Locate the cell with the specified text and output its (x, y) center coordinate. 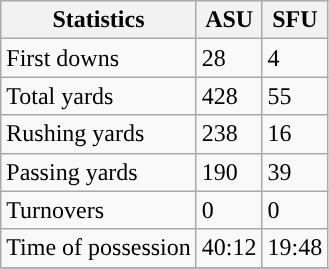
First downs (99, 58)
428 (229, 96)
238 (229, 134)
Total yards (99, 96)
39 (295, 172)
Turnovers (99, 210)
SFU (295, 20)
Rushing yards (99, 134)
Statistics (99, 20)
190 (229, 172)
19:48 (295, 248)
Passing yards (99, 172)
55 (295, 96)
28 (229, 58)
16 (295, 134)
Time of possession (99, 248)
40:12 (229, 248)
ASU (229, 20)
4 (295, 58)
